Pinpoint the cell where the given text exists, returning its (X, Y) midpoint coordinate. 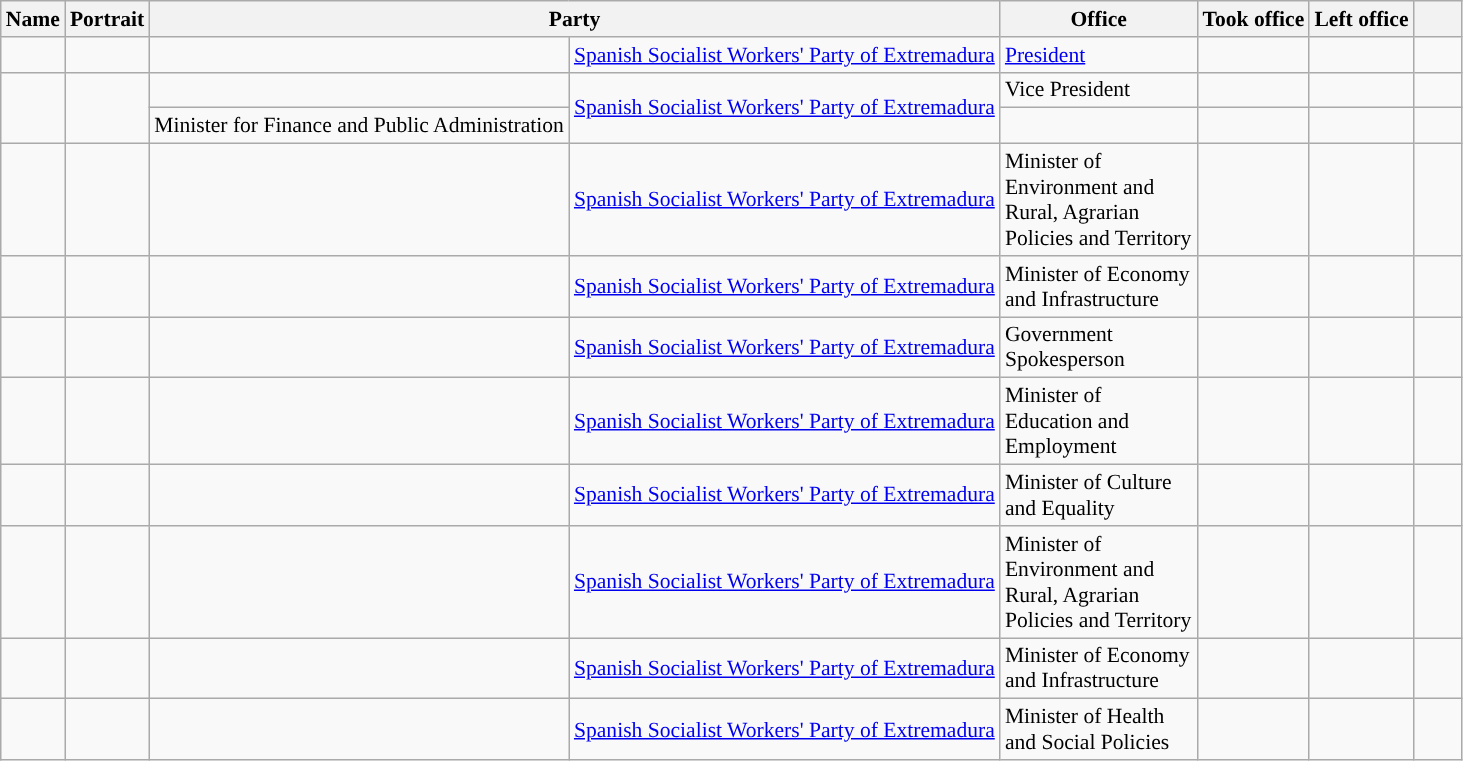
Minister of Culture and Equality (1099, 496)
Vice President (1099, 90)
Office (1099, 19)
President (1099, 55)
Party (574, 19)
Minister of Education and Employment (1099, 422)
Portrait (107, 19)
Name (33, 19)
Left office (1361, 19)
Took office (1253, 19)
Minister for Finance and Public Administration (359, 126)
Minister of Health and Social Policies (1099, 730)
Government Spokesperson (1099, 348)
